Locate the cell with the specified text and output its (x, y) center coordinate. 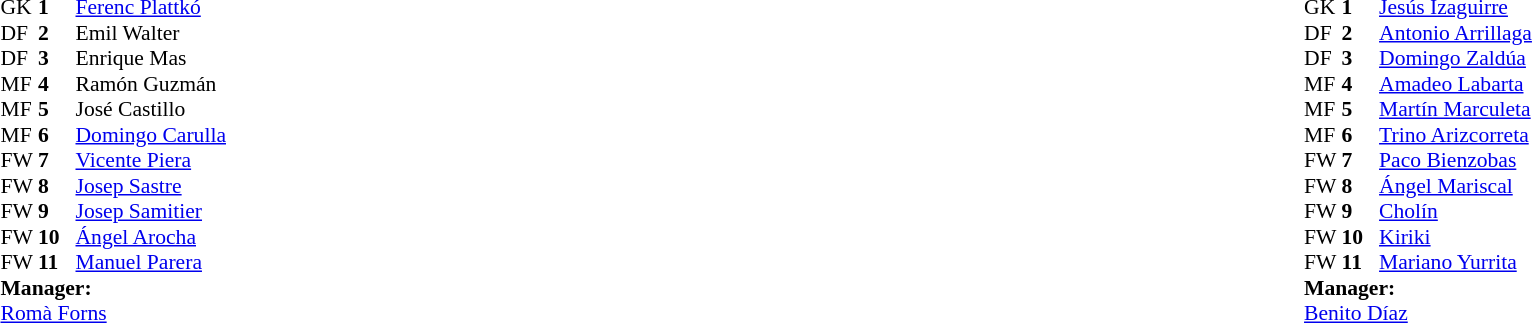
Enrique Mas (151, 59)
Cholín (1456, 211)
Mariano Yurrita (1456, 263)
Vicente Piera (151, 161)
Ramón Guzmán (151, 84)
Trino Arizcorreta (1456, 135)
Manuel Parera (151, 263)
Kiriki (1456, 237)
Domingo Zaldúa (1456, 59)
Josep Samitier (151, 211)
Antonio Arrillaga (1456, 33)
Amadeo Labarta (1456, 84)
Ángel Mariscal (1456, 186)
Martín Marculeta (1456, 109)
Emil Walter (151, 33)
Paco Bienzobas (1456, 161)
Domingo Carulla (151, 135)
Josep Sastre (151, 186)
Ángel Arocha (151, 237)
José Castillo (151, 109)
